Extract the [X, Y] coordinate from the center of the cell holding the provided text.  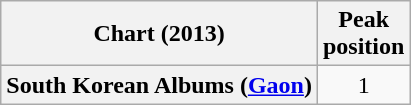
1 [363, 85]
South Korean Albums (Gaon) [160, 85]
Chart (2013) [160, 34]
Peakposition [363, 34]
